Search for the cell housing the specified text and yield its (x, y) center coordinate. 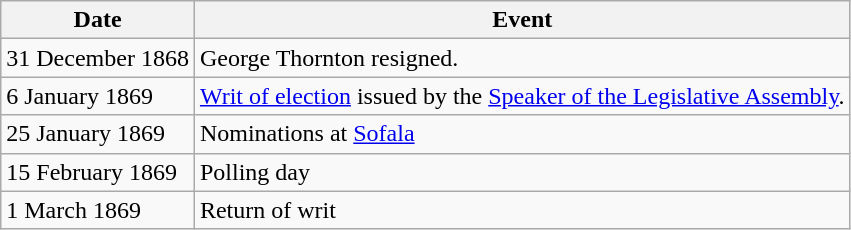
31 December 1868 (98, 58)
Date (98, 20)
Nominations at Sofala (522, 134)
15 February 1869 (98, 172)
1 March 1869 (98, 210)
6 January 1869 (98, 96)
Writ of election issued by the Speaker of the Legislative Assembly. (522, 96)
Event (522, 20)
Polling day (522, 172)
George Thornton resigned. (522, 58)
Return of writ (522, 210)
25 January 1869 (98, 134)
